Locate the cell with the specified text and output its (x, y) center coordinate. 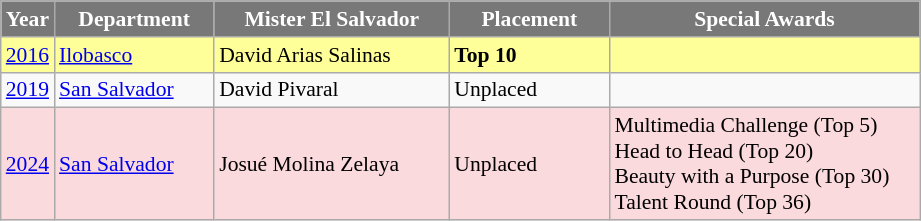
Top 10 (529, 55)
Department (134, 19)
Multimedia Challenge (Top 5)Head to Head (Top 20)Beauty with a Purpose (Top 30)Talent Round (Top 36) (764, 164)
David Pivaral (332, 90)
Josué Molina Zelaya (332, 164)
Placement (529, 19)
Year (28, 19)
2019 (28, 90)
Mister El Salvador (332, 19)
Ilobasco (134, 55)
Special Awards (764, 19)
2024 (28, 164)
2016 (28, 55)
David Arias Salinas (332, 55)
